Return [x, y] of the center of cell containing provided text 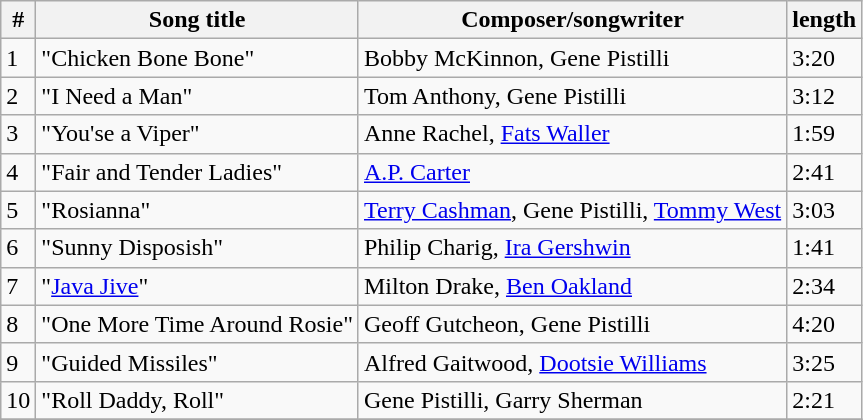
1 [18, 58]
"Roll Daddy, Roll" [198, 400]
length [824, 20]
Composer/songwriter [572, 20]
1:41 [824, 248]
8 [18, 324]
Tom Anthony, Gene Pistilli [572, 96]
Alfred Gaitwood, Dootsie Williams [572, 362]
A.P. Carter [572, 172]
"Sunny Disposish" [198, 248]
"Java Jive" [198, 286]
5 [18, 210]
10 [18, 400]
Terry Cashman, Gene Pistilli, Tommy West [572, 210]
"One More Time Around Rosie" [198, 324]
7 [18, 286]
6 [18, 248]
# [18, 20]
2:41 [824, 172]
Bobby McKinnon, Gene Pistilli [572, 58]
3:12 [824, 96]
2:21 [824, 400]
Gene Pistilli, Garry Sherman [572, 400]
"You'se a Viper" [198, 134]
2:34 [824, 286]
Song title [198, 20]
"Chicken Bone Bone" [198, 58]
Anne Rachel, Fats Waller [572, 134]
1:59 [824, 134]
3:25 [824, 362]
Milton Drake, Ben Oakland [572, 286]
"I Need a Man" [198, 96]
"Guided Missiles" [198, 362]
3:20 [824, 58]
3:03 [824, 210]
"Rosianna" [198, 210]
4 [18, 172]
2 [18, 96]
Geoff Gutcheon, Gene Pistilli [572, 324]
9 [18, 362]
"Fair and Tender Ladies" [198, 172]
3 [18, 134]
4:20 [824, 324]
Philip Charig, Ira Gershwin [572, 248]
